From the cell containing the given text, extract its center point as (X, Y) coordinate. 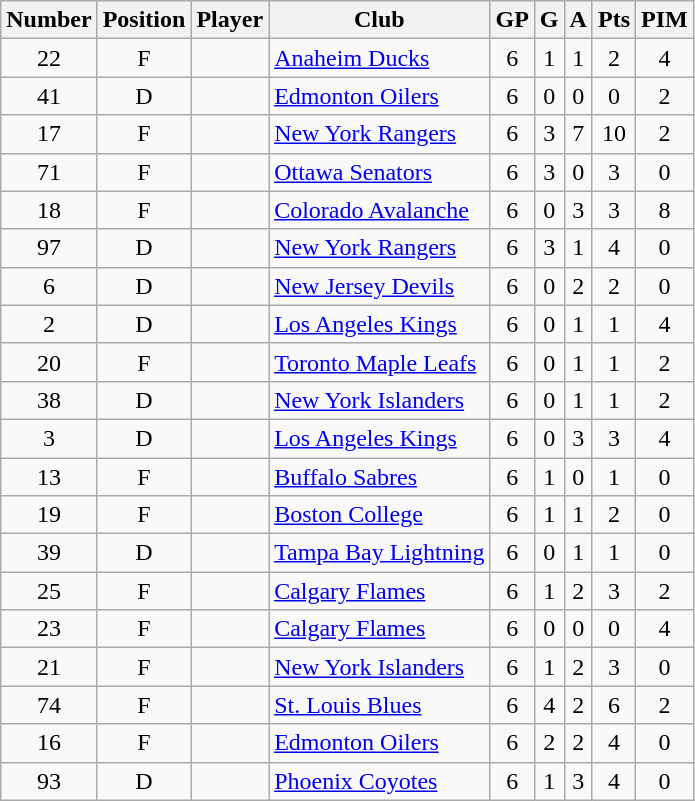
8 (665, 210)
74 (49, 705)
Boston College (380, 515)
Pts (614, 20)
7 (578, 134)
PIM (665, 20)
Toronto Maple Leafs (380, 362)
38 (49, 400)
St. Louis Blues (380, 705)
10 (614, 134)
13 (49, 477)
16 (49, 743)
Position (144, 20)
23 (49, 629)
20 (49, 362)
G (549, 20)
71 (49, 172)
Colorado Avalanche (380, 210)
97 (49, 248)
Buffalo Sabres (380, 477)
GP (512, 20)
A (578, 20)
Ottawa Senators (380, 172)
21 (49, 667)
41 (49, 96)
17 (49, 134)
25 (49, 591)
Number (49, 20)
Anaheim Ducks (380, 58)
Tampa Bay Lightning (380, 553)
Club (380, 20)
93 (49, 781)
19 (49, 515)
Player (230, 20)
22 (49, 58)
Phoenix Coyotes (380, 781)
39 (49, 553)
18 (49, 210)
New Jersey Devils (380, 286)
